Capture the cell that displays the provided text and extract its [x, y] central coordinate. 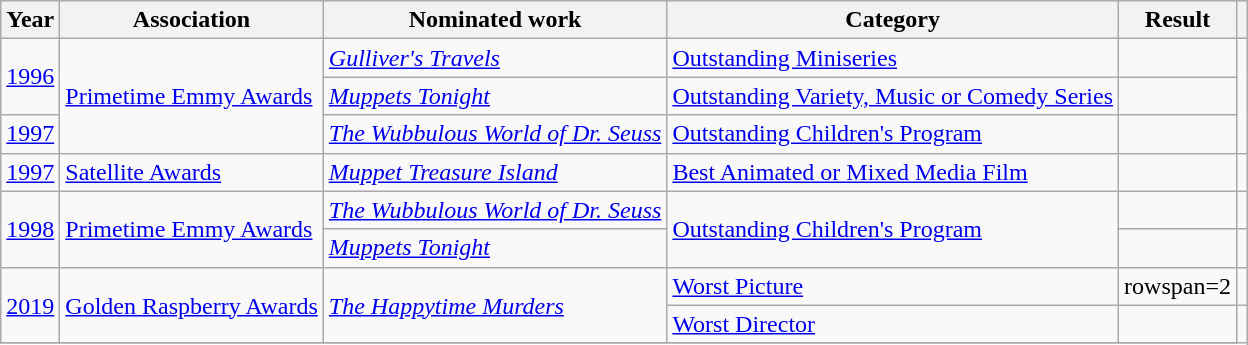
Golden Raspberry Awards [192, 305]
Worst Picture [893, 286]
1998 [30, 229]
Result [1178, 20]
Outstanding Miniseries [893, 58]
Association [192, 20]
Year [30, 20]
Best Animated or Mixed Media Film [893, 172]
Category [893, 20]
Outstanding Variety, Music or Comedy Series [893, 96]
Nominated work [495, 20]
The Happytime Murders [495, 305]
2019 [30, 305]
Gulliver's Travels [495, 58]
Worst Director [893, 324]
1996 [30, 77]
Satellite Awards [192, 172]
Muppet Treasure Island [495, 172]
rowspan=2 [1178, 286]
